Output the [X, Y] coordinate of the center of the cell containing the given text.  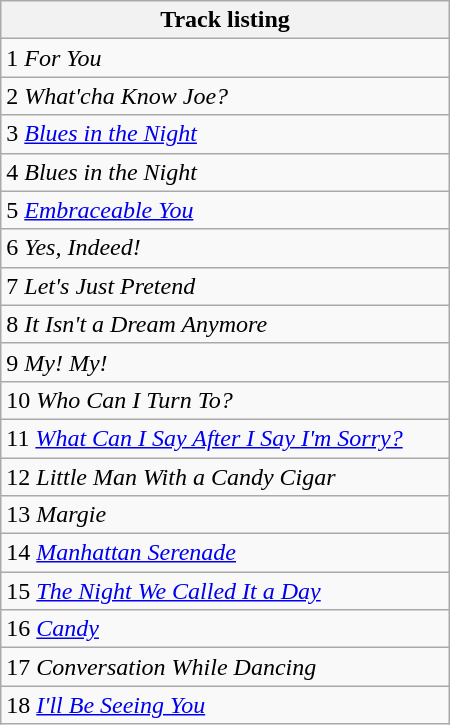
11 What Can I Say After I Say I'm Sorry? [225, 438]
6 Yes, Indeed! [225, 248]
Track listing [225, 20]
17 Conversation While Dancing [225, 667]
9 My! My! [225, 362]
10 Who Can I Turn To? [225, 400]
18 I'll Be Seeing You [225, 705]
8 It Isn't a Dream Anymore [225, 324]
3 Blues in the Night [225, 134]
2 What'cha Know Joe? [225, 96]
5 Embraceable You [225, 210]
1 For You [225, 58]
16 Candy [225, 629]
14 Manhattan Serenade [225, 553]
4 Blues in the Night [225, 172]
15 The Night We Called It a Day [225, 591]
13 Margie [225, 515]
12 Little Man With a Candy Cigar [225, 477]
7 Let's Just Pretend [225, 286]
